Determine the [X, Y] coordinate at the center of the cell enclosing the given text.  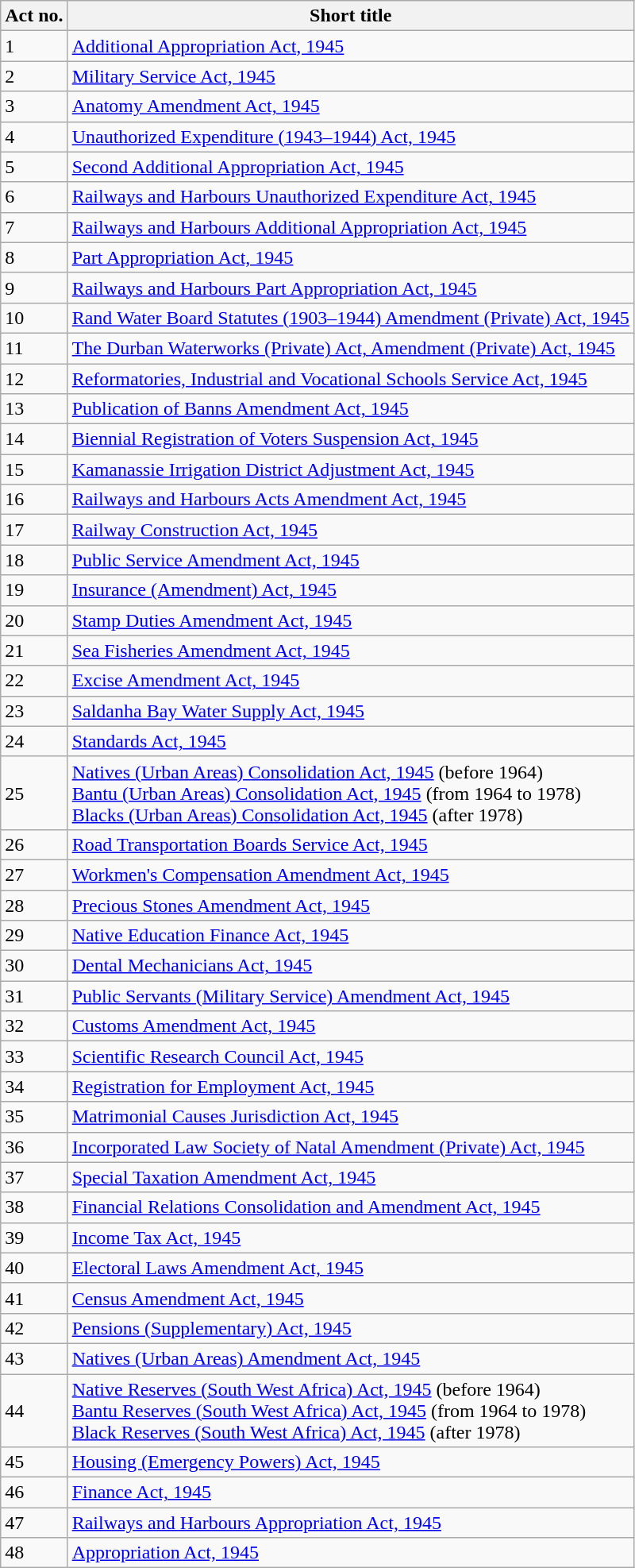
Appropriation Act, 1945 [351, 1553]
41 [34, 1298]
38 [34, 1207]
Standards Act, 1945 [351, 741]
23 [34, 711]
Natives (Urban Areas) Amendment Act, 1945 [351, 1358]
37 [34, 1177]
36 [34, 1147]
Short title [351, 16]
Excise Amendment Act, 1945 [351, 681]
26 [34, 844]
19 [34, 590]
Railways and Harbours Part Appropriation Act, 1945 [351, 288]
48 [34, 1553]
Part Appropriation Act, 1945 [351, 257]
14 [34, 439]
Military Service Act, 1945 [351, 76]
4 [34, 137]
12 [34, 379]
Scientific Research Council Act, 1945 [351, 1056]
6 [34, 197]
Railways and Harbours Additional Appropriation Act, 1945 [351, 227]
47 [34, 1523]
Additional Appropriation Act, 1945 [351, 46]
28 [34, 905]
Financial Relations Consolidation and Amendment Act, 1945 [351, 1207]
Insurance (Amendment) Act, 1945 [351, 590]
Electoral Laws Amendment Act, 1945 [351, 1268]
29 [34, 936]
Pensions (Supplementary) Act, 1945 [351, 1328]
Public Servants (Military Service) Amendment Act, 1945 [351, 996]
2 [34, 76]
40 [34, 1268]
24 [34, 741]
1 [34, 46]
Matrimonial Causes Jurisdiction Act, 1945 [351, 1117]
9 [34, 288]
Road Transportation Boards Service Act, 1945 [351, 844]
Income Tax Act, 1945 [351, 1238]
32 [34, 1026]
11 [34, 348]
5 [34, 167]
Biennial Registration of Voters Suspension Act, 1945 [351, 439]
34 [34, 1087]
46 [34, 1493]
Incorporated Law Society of Natal Amendment (Private) Act, 1945 [351, 1147]
Railways and Harbours Acts Amendment Act, 1945 [351, 500]
Railway Construction Act, 1945 [351, 530]
22 [34, 681]
20 [34, 620]
17 [34, 530]
18 [34, 560]
10 [34, 318]
Native Education Finance Act, 1945 [351, 936]
7 [34, 227]
Rand Water Board Statutes (1903–1944) Amendment (Private) Act, 1945 [351, 318]
39 [34, 1238]
Unauthorized Expenditure (1943–1944) Act, 1945 [351, 137]
Kamanassie Irrigation District Adjustment Act, 1945 [351, 469]
25 [34, 793]
44 [34, 1411]
Saldanha Bay Water Supply Act, 1945 [351, 711]
Workmen's Compensation Amendment Act, 1945 [351, 875]
Housing (Emergency Powers) Act, 1945 [351, 1462]
21 [34, 651]
Census Amendment Act, 1945 [351, 1298]
43 [34, 1358]
Finance Act, 1945 [351, 1493]
Special Taxation Amendment Act, 1945 [351, 1177]
45 [34, 1462]
27 [34, 875]
31 [34, 996]
Registration for Employment Act, 1945 [351, 1087]
30 [34, 966]
42 [34, 1328]
Anatomy Amendment Act, 1945 [351, 106]
16 [34, 500]
3 [34, 106]
The Durban Waterworks (Private) Act, Amendment (Private) Act, 1945 [351, 348]
Reformatories, Industrial and Vocational Schools Service Act, 1945 [351, 379]
Public Service Amendment Act, 1945 [351, 560]
Customs Amendment Act, 1945 [351, 1026]
33 [34, 1056]
8 [34, 257]
Dental Mechanicians Act, 1945 [351, 966]
Sea Fisheries Amendment Act, 1945 [351, 651]
Railways and Harbours Appropriation Act, 1945 [351, 1523]
Precious Stones Amendment Act, 1945 [351, 905]
13 [34, 409]
35 [34, 1117]
Act no. [34, 16]
Stamp Duties Amendment Act, 1945 [351, 620]
Second Additional Appropriation Act, 1945 [351, 167]
Railways and Harbours Unauthorized Expenditure Act, 1945 [351, 197]
15 [34, 469]
Publication of Banns Amendment Act, 1945 [351, 409]
